Scan for the cell matching the given text and deliver its (x, y) coordinate at center. 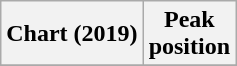
Peakposition (189, 34)
Chart (2019) (72, 34)
